Extract the [x, y] coordinate from the center of the cell holding the provided text.  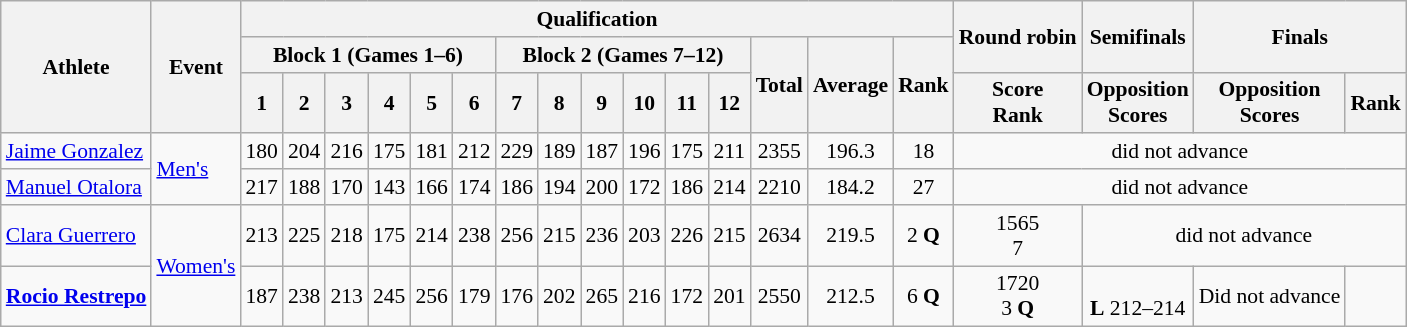
2 [304, 102]
Block 1 (Games 1–6) [368, 55]
201 [730, 296]
Did not advance [1270, 296]
7 [516, 102]
229 [516, 152]
212.5 [850, 296]
Qualification [596, 19]
236 [602, 236]
166 [432, 187]
212 [474, 152]
Finals [1300, 36]
211 [730, 152]
184.2 [850, 187]
265 [602, 296]
202 [560, 296]
12 [730, 102]
188 [304, 187]
4 [390, 102]
245 [390, 296]
18 [924, 152]
Round robin [1018, 36]
217 [262, 187]
11 [688, 102]
5 [432, 102]
189 [560, 152]
204 [304, 152]
196.3 [850, 152]
15657 [1018, 236]
Manuel Otalora [76, 187]
2355 [780, 152]
176 [516, 296]
9 [602, 102]
10 [644, 102]
2550 [780, 296]
2634 [780, 236]
2210 [780, 187]
27 [924, 187]
143 [390, 187]
225 [304, 236]
226 [688, 236]
6 [474, 102]
L 212–214 [1138, 296]
179 [474, 296]
17203 Q [1018, 296]
Event [196, 67]
Block 2 (Games 7–12) [622, 55]
6 Q [924, 296]
ScoreRank [1018, 102]
219.5 [850, 236]
194 [560, 187]
2 Q [924, 236]
170 [346, 187]
8 [560, 102]
3 [346, 102]
200 [602, 187]
Total [780, 86]
203 [644, 236]
Women's [196, 266]
218 [346, 236]
Clara Guerrero [76, 236]
180 [262, 152]
1 [262, 102]
Jaime Gonzalez [76, 152]
196 [644, 152]
Athlete [76, 67]
Semifinals [1138, 36]
181 [432, 152]
174 [474, 187]
Men's [196, 170]
Average [850, 86]
Rocio Restrepo [76, 296]
